Find where the given text appears and provide that cell's center as (x, y) coordinate. 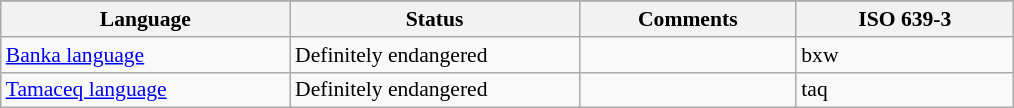
Tamaceq language (146, 90)
Banka language (146, 54)
Language (146, 19)
bxw (904, 54)
taq (904, 90)
Comments (688, 19)
Status (434, 19)
ISO 639-3 (904, 19)
